Locate the cell with the specified text and output its [x, y] center coordinate. 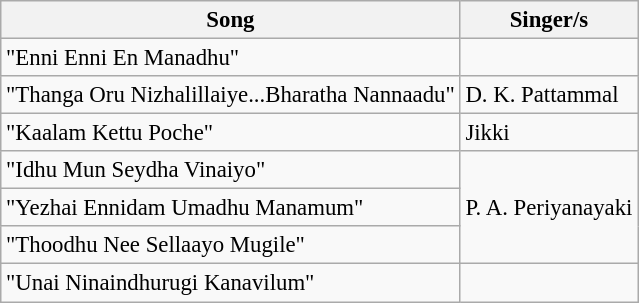
"Enni Enni En Manadhu" [230, 58]
"Yezhai Ennidam Umadhu Manamum" [230, 208]
Song [230, 20]
"Idhu Mun Seydha Vinaiyo" [230, 170]
"Kaalam Kettu Poche" [230, 133]
D. K. Pattammal [549, 95]
"Unai Ninaindhurugi Kanavilum" [230, 283]
"Thoodhu Nee Sellaayo Mugile" [230, 245]
Singer/s [549, 20]
"Thanga Oru Nizhalillaiye...Bharatha Nannaadu" [230, 95]
Jikki [549, 133]
P. A. Periyanayaki [549, 208]
